From the cell containing the given text, extract its center point as (X, Y) coordinate. 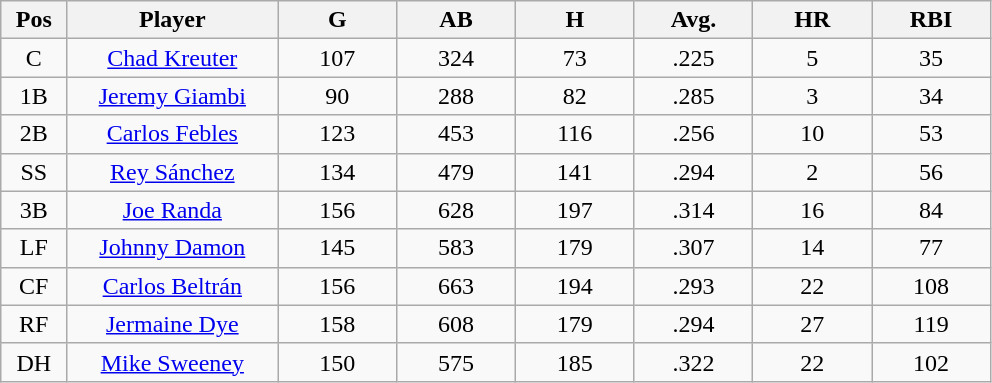
34 (932, 96)
.256 (694, 134)
197 (574, 210)
2B (34, 134)
.314 (694, 210)
141 (574, 172)
150 (338, 362)
14 (812, 248)
C (34, 58)
10 (812, 134)
Pos (34, 20)
3B (34, 210)
.293 (694, 286)
453 (456, 134)
.322 (694, 362)
Rey Sánchez (172, 172)
RF (34, 324)
35 (932, 58)
84 (932, 210)
583 (456, 248)
134 (338, 172)
Johnny Damon (172, 248)
102 (932, 362)
Chad Kreuter (172, 58)
575 (456, 362)
185 (574, 362)
663 (456, 286)
2 (812, 172)
288 (456, 96)
5 (812, 58)
Avg. (694, 20)
90 (338, 96)
145 (338, 248)
194 (574, 286)
G (338, 20)
16 (812, 210)
107 (338, 58)
.285 (694, 96)
56 (932, 172)
Carlos Febles (172, 134)
123 (338, 134)
Jeremy Giambi (172, 96)
DH (34, 362)
Mike Sweeney (172, 362)
158 (338, 324)
116 (574, 134)
SS (34, 172)
27 (812, 324)
Player (172, 20)
324 (456, 58)
Jermaine Dye (172, 324)
608 (456, 324)
HR (812, 20)
.307 (694, 248)
CF (34, 286)
628 (456, 210)
.225 (694, 58)
479 (456, 172)
77 (932, 248)
H (574, 20)
Joe Randa (172, 210)
RBI (932, 20)
53 (932, 134)
AB (456, 20)
108 (932, 286)
119 (932, 324)
Carlos Beltrán (172, 286)
3 (812, 96)
73 (574, 58)
1B (34, 96)
82 (574, 96)
LF (34, 248)
